Provide the [X, Y] coordinate of the cell's center where the given text is located.  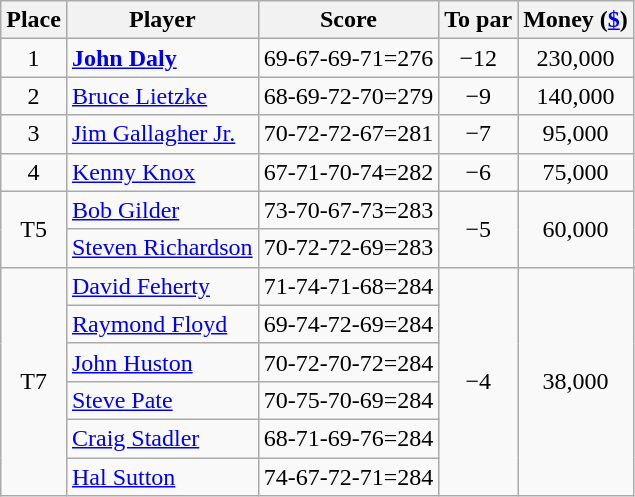
John Huston [162, 362]
Steve Pate [162, 400]
Steven Richardson [162, 248]
67-71-70-74=282 [348, 172]
Place [34, 20]
−9 [478, 96]
Craig Stadler [162, 438]
1 [34, 58]
−4 [478, 381]
Jim Gallagher Jr. [162, 134]
74-67-72-71=284 [348, 477]
69-74-72-69=284 [348, 324]
David Feherty [162, 286]
4 [34, 172]
To par [478, 20]
Bruce Lietzke [162, 96]
38,000 [576, 381]
70-72-70-72=284 [348, 362]
60,000 [576, 229]
75,000 [576, 172]
−6 [478, 172]
Score [348, 20]
Player [162, 20]
T5 [34, 229]
T7 [34, 381]
Raymond Floyd [162, 324]
Kenny Knox [162, 172]
140,000 [576, 96]
70-72-72-69=283 [348, 248]
69-67-69-71=276 [348, 58]
−12 [478, 58]
230,000 [576, 58]
−7 [478, 134]
Hal Sutton [162, 477]
−5 [478, 229]
2 [34, 96]
3 [34, 134]
68-69-72-70=279 [348, 96]
70-72-72-67=281 [348, 134]
71-74-71-68=284 [348, 286]
68-71-69-76=284 [348, 438]
70-75-70-69=284 [348, 400]
Bob Gilder [162, 210]
73-70-67-73=283 [348, 210]
95,000 [576, 134]
Money ($) [576, 20]
John Daly [162, 58]
